Identify which cell holds the provided text, then report its [X, Y] central coordinate. 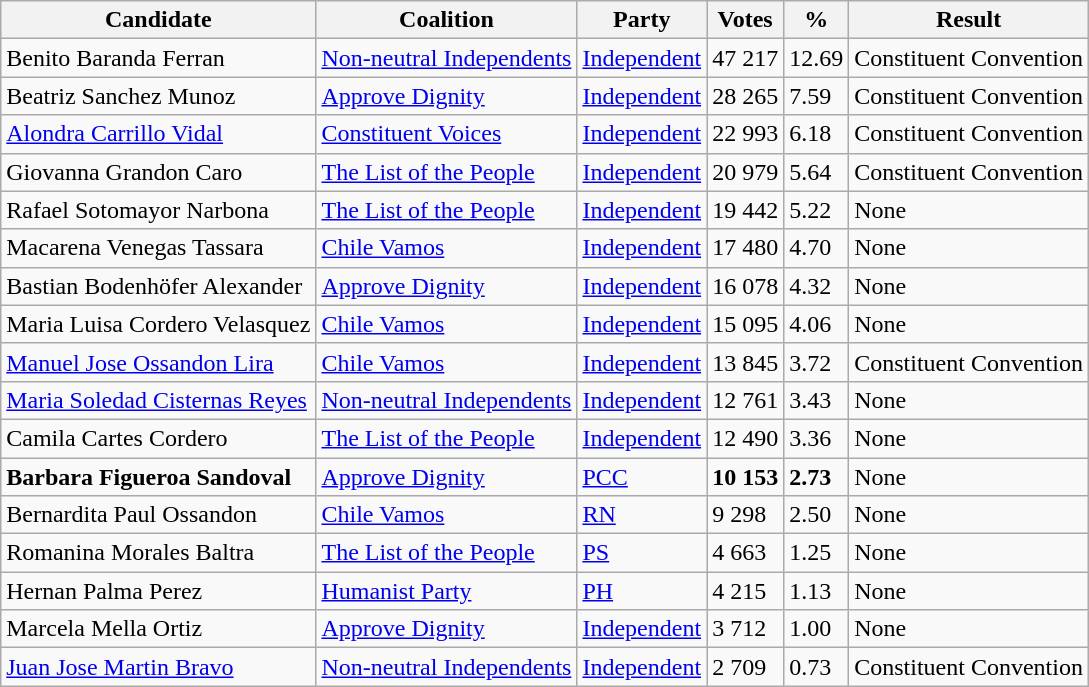
4.06 [816, 324]
3 712 [746, 629]
Humanist Party [446, 591]
28 265 [746, 96]
12.69 [816, 58]
RN [642, 515]
4.70 [816, 248]
Bernardita Paul Ossandon [158, 515]
4 663 [746, 553]
2 709 [746, 667]
12 761 [746, 400]
Camila Cartes Cordero [158, 438]
0.73 [816, 667]
1.25 [816, 553]
Coalition [446, 20]
Hernan Palma Perez [158, 591]
9 298 [746, 515]
PCC [642, 477]
1.13 [816, 591]
19 442 [746, 210]
Alondra Carrillo Vidal [158, 134]
1.00 [816, 629]
5.22 [816, 210]
Maria Luisa Cordero Velasquez [158, 324]
3.43 [816, 400]
% [816, 20]
16 078 [746, 286]
4 215 [746, 591]
Romanina Morales Baltra [158, 553]
17 480 [746, 248]
47 217 [746, 58]
10 153 [746, 477]
Bastian Bodenhöfer Alexander [158, 286]
3.36 [816, 438]
Marcela Mella Ortiz [158, 629]
PH [642, 591]
Result [969, 20]
20 979 [746, 172]
7.59 [816, 96]
Beatriz Sanchez Munoz [158, 96]
13 845 [746, 362]
6.18 [816, 134]
3.72 [816, 362]
2.50 [816, 515]
Maria Soledad Cisternas Reyes [158, 400]
Barbara Figueroa Sandoval [158, 477]
22 993 [746, 134]
Constituent Voices [446, 134]
Giovanna Grandon Caro [158, 172]
Rafael Sotomayor Narbona [158, 210]
4.32 [816, 286]
Juan Jose Martin Bravo [158, 667]
PS [642, 553]
12 490 [746, 438]
Votes [746, 20]
2.73 [816, 477]
15 095 [746, 324]
Benito Baranda Ferran [158, 58]
Manuel Jose Ossandon Lira [158, 362]
Macarena Venegas Tassara [158, 248]
Party [642, 20]
Candidate [158, 20]
5.64 [816, 172]
